Output the [x, y] coordinate of the center of the cell containing the given text.  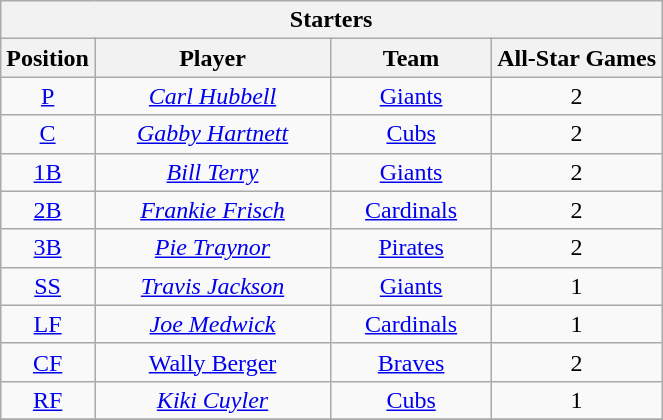
Travis Jackson [212, 286]
Position [48, 58]
Frankie Frisch [212, 210]
3B [48, 248]
Joe Medwick [212, 324]
1B [48, 172]
Pirates [412, 248]
2B [48, 210]
Bill Terry [212, 172]
CF [48, 362]
LF [48, 324]
Gabby Hartnett [212, 134]
Team [412, 58]
Pie Traynor [212, 248]
All-Star Games [577, 58]
P [48, 96]
C [48, 134]
Carl Hubbell [212, 96]
Kiki Cuyler [212, 400]
Starters [332, 20]
RF [48, 400]
SS [48, 286]
Wally Berger [212, 362]
Braves [412, 362]
Player [212, 58]
